Return (X, Y) of the center of cell containing provided text 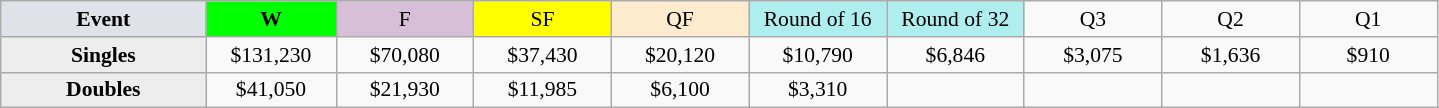
Q2 (1231, 19)
$10,790 (818, 55)
$41,050 (271, 90)
$21,930 (405, 90)
Q3 (1093, 19)
Singles (104, 55)
$1,636 (1231, 55)
Round of 32 (955, 19)
$37,430 (543, 55)
QF (680, 19)
$131,230 (271, 55)
$6,846 (955, 55)
$11,985 (543, 90)
W (271, 19)
$3,310 (818, 90)
$3,075 (1093, 55)
Round of 16 (818, 19)
$910 (1368, 55)
Event (104, 19)
F (405, 19)
Doubles (104, 90)
SF (543, 19)
$6,100 (680, 90)
$70,080 (405, 55)
Q1 (1368, 19)
$20,120 (680, 55)
